Search for the cell housing the specified text and yield its [x, y] center coordinate. 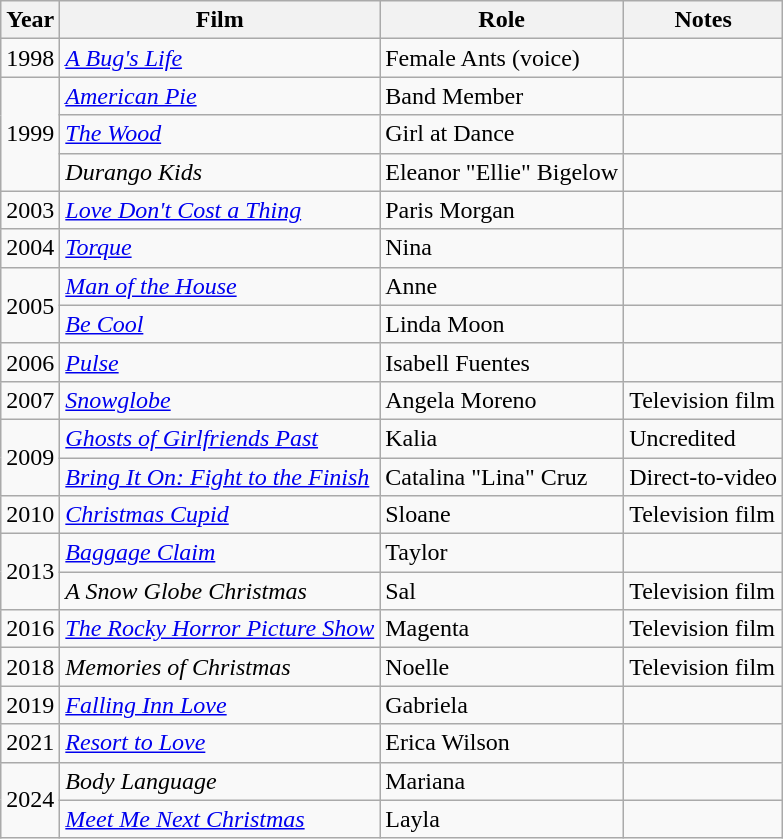
American Pie [220, 96]
Bring It On: Fight to the Finish [220, 477]
2004 [30, 248]
2013 [30, 572]
Layla [502, 819]
Resort to Love [220, 743]
2016 [30, 629]
Gabriela [502, 705]
Isabell Fuentes [502, 362]
2021 [30, 743]
Erica Wilson [502, 743]
2006 [30, 362]
The Wood [220, 134]
1999 [30, 134]
Eleanor "Ellie" Bigelow [502, 172]
Film [220, 20]
Catalina "Lina" Cruz [502, 477]
Noelle [502, 667]
Man of the House [220, 286]
2009 [30, 457]
Angela Moreno [502, 400]
Nina [502, 248]
1998 [30, 58]
Love Don't Cost a Thing [220, 210]
2019 [30, 705]
Ghosts of Girlfriends Past [220, 438]
Linda Moon [502, 324]
The Rocky Horror Picture Show [220, 629]
2003 [30, 210]
Female Ants (voice) [502, 58]
2005 [30, 305]
A Bug's Life [220, 58]
Torque [220, 248]
Christmas Cupid [220, 515]
2007 [30, 400]
A Snow Globe Christmas [220, 591]
Sloane [502, 515]
Meet Me Next Christmas [220, 819]
Year [30, 20]
Band Member [502, 96]
Role [502, 20]
Mariana [502, 781]
Pulse [220, 362]
Baggage Claim [220, 553]
Anne [502, 286]
Falling Inn Love [220, 705]
Magenta [502, 629]
2010 [30, 515]
Memories of Christmas [220, 667]
Direct-to-video [704, 477]
Notes [704, 20]
Paris Morgan [502, 210]
Snowglobe [220, 400]
2024 [30, 800]
Sal [502, 591]
Kalia [502, 438]
Body Language [220, 781]
Taylor [502, 553]
2018 [30, 667]
Girl at Dance [502, 134]
Uncredited [704, 438]
Durango Kids [220, 172]
Be Cool [220, 324]
